Identify which cell holds the provided text, then report its (X, Y) central coordinate. 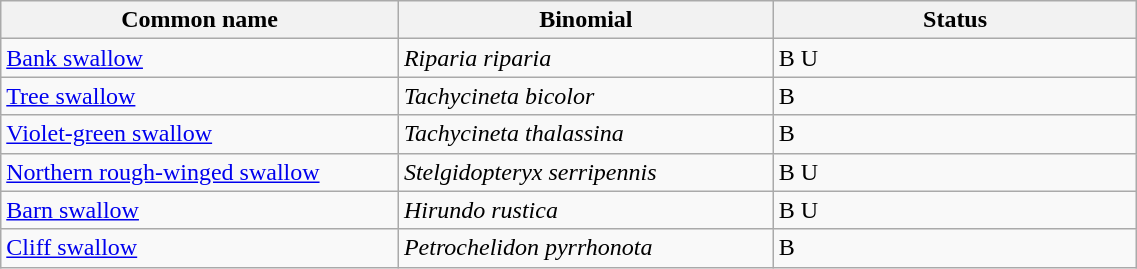
Binomial (586, 20)
Status (955, 20)
Cliff swallow (200, 248)
Petrochelidon pyrrhonota (586, 248)
Bank swallow (200, 58)
Northern rough-winged swallow (200, 172)
Stelgidopteryx serripennis (586, 172)
Tachycineta thalassina (586, 134)
Common name (200, 20)
Tachycineta bicolor (586, 96)
Hirundo rustica (586, 210)
Barn swallow (200, 210)
Riparia riparia (586, 58)
Tree swallow (200, 96)
Violet-green swallow (200, 134)
